From the cell containing the given text, extract its center point as (x, y) coordinate. 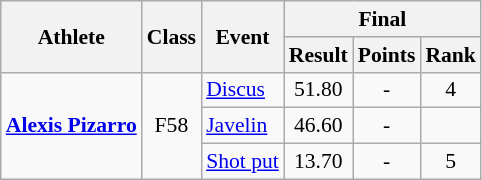
Athlete (72, 36)
Javelin (242, 126)
Discus (242, 90)
Points (387, 55)
5 (450, 162)
F58 (172, 126)
Event (242, 36)
13.70 (318, 162)
51.80 (318, 90)
Result (318, 55)
4 (450, 90)
Rank (450, 55)
Class (172, 36)
Alexis Pizarro (72, 126)
Shot put (242, 162)
46.60 (318, 126)
Final (382, 19)
